Scan for the cell matching the given text and deliver its [x, y] coordinate at center. 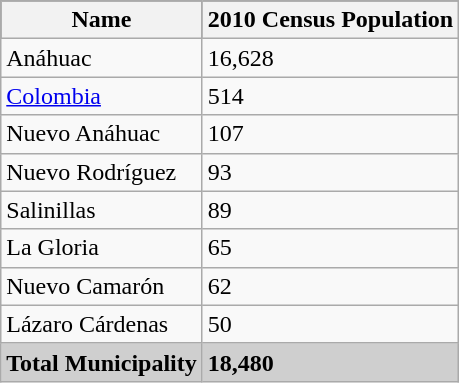
Name [102, 20]
Anáhuac [102, 58]
Nuevo Anáhuac [102, 134]
93 [330, 172]
Colombia [102, 96]
Nuevo Rodríguez [102, 172]
Lázaro Cárdenas [102, 324]
62 [330, 286]
2010 Census Population [330, 20]
La Gloria [102, 248]
Salinillas [102, 210]
107 [330, 134]
514 [330, 96]
18,480 [330, 362]
16,628 [330, 58]
Total Municipality [102, 362]
50 [330, 324]
65 [330, 248]
89 [330, 210]
Nuevo Camarón [102, 286]
